Capture the cell that displays the provided text and extract its [X, Y] central coordinate. 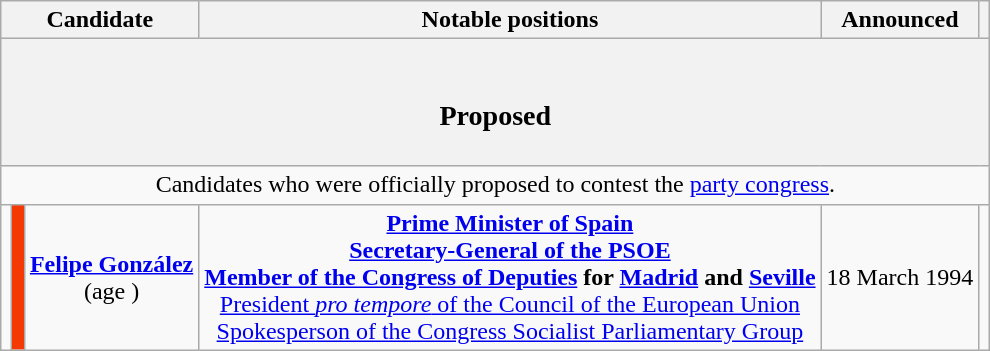
Proposed [496, 102]
Notable positions [510, 20]
Felipe González(age ) [111, 277]
Announced [900, 20]
Candidate [100, 20]
Candidates who were officially proposed to contest the party congress. [496, 185]
18 March 1994 [900, 277]
